From the cell containing the given text, extract its center point as (X, Y) coordinate. 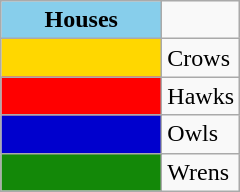
Wrens (201, 172)
Crows (201, 58)
Owls (201, 134)
Houses (82, 20)
Hawks (201, 96)
